For the text-containing cell, return its midpoint in (x, y) coordinate format. 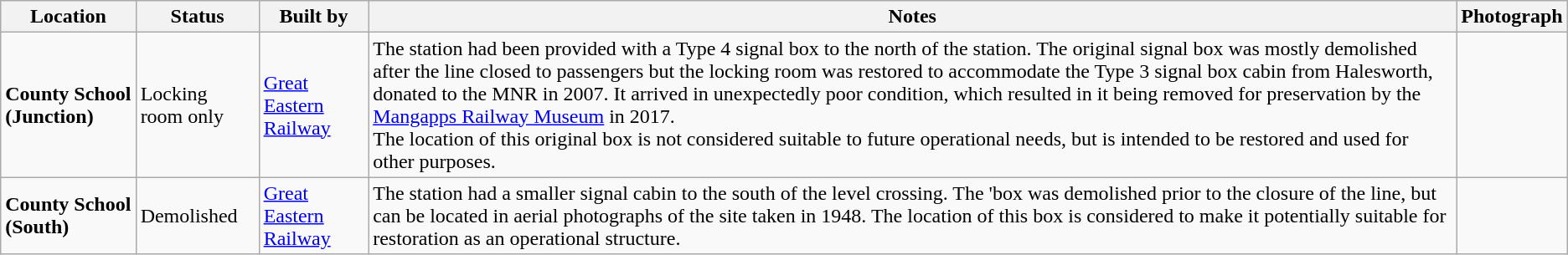
Status (198, 17)
Notes (913, 17)
County School (Junction) (69, 105)
Demolished (198, 216)
Built by (313, 17)
Location (69, 17)
County School (South) (69, 216)
Photograph (1512, 17)
Locking room only (198, 105)
